Scan for the cell matching the given text and deliver its [x, y] coordinate at center. 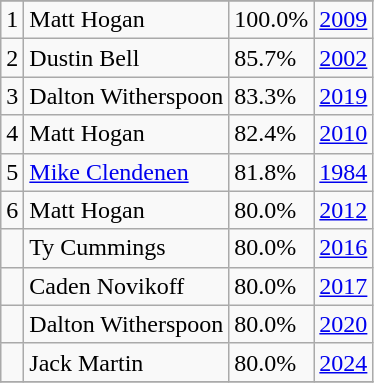
2020 [344, 324]
2016 [344, 248]
100.0% [272, 20]
Dustin Bell [126, 58]
Mike Clendenen [126, 172]
Caden Novikoff [126, 286]
85.7% [272, 58]
4 [12, 134]
3 [12, 96]
2017 [344, 286]
81.8% [272, 172]
83.3% [272, 96]
2009 [344, 20]
2 [12, 58]
Ty Cummings [126, 248]
82.4% [272, 134]
6 [12, 210]
2002 [344, 58]
2019 [344, 96]
2012 [344, 210]
2010 [344, 134]
5 [12, 172]
Jack Martin [126, 362]
1984 [344, 172]
2024 [344, 362]
1 [12, 20]
